Search for the cell housing the specified text and yield its (x, y) center coordinate. 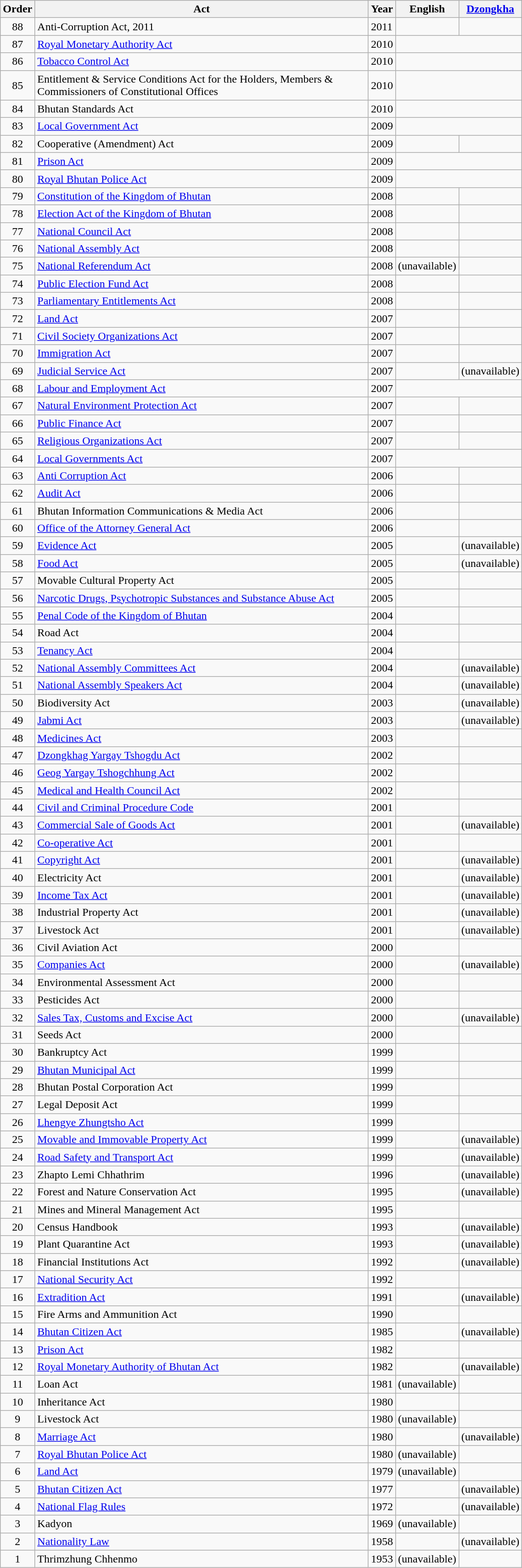
58 (17, 563)
78 (17, 213)
40 (17, 878)
61 (17, 511)
11 (17, 1384)
Evidence Act (202, 546)
Royal Monetary Authority Act (202, 44)
Marriage Act (202, 1437)
19 (17, 1244)
Public Finance Act (202, 423)
69 (17, 371)
Fire Arms and Ammunition Act (202, 1314)
86 (17, 62)
1996 (382, 1175)
6 (17, 1472)
68 (17, 388)
Civil Aviation Act (202, 947)
Geog Yargay Tshogchhung Act (202, 773)
20 (17, 1227)
1977 (382, 1489)
National Security Act (202, 1279)
53 (17, 650)
Narcotic Drugs, Psychotropic Substances and Substance Abuse Act (202, 598)
45 (17, 790)
Medicines Act (202, 738)
15 (17, 1314)
1985 (382, 1332)
22 (17, 1192)
59 (17, 546)
Pesticides Act (202, 1000)
Office of the Attorney General Act (202, 528)
National Flag Rules (202, 1506)
50 (17, 703)
2 (17, 1541)
Entitlement & Service Conditions Act for the Holders, Members & Commissioners of Constitutional Offices (202, 85)
Public Election Fund Act (202, 284)
Year (382, 9)
Zhapto Lemi Chhathrim (202, 1175)
84 (17, 109)
28 (17, 1087)
Bhutan Standards Act (202, 109)
38 (17, 913)
Electricity Act (202, 878)
65 (17, 441)
1953 (382, 1559)
29 (17, 1070)
Tobacco Control Act (202, 62)
48 (17, 738)
Dzongkha (490, 9)
Movable and Immovable Property Act (202, 1140)
Bhutan Information Communications & Media Act (202, 511)
Royal Monetary Authority of Bhutan Act (202, 1367)
2011 (382, 27)
Biodiversity Act (202, 703)
81 (17, 161)
57 (17, 581)
83 (17, 126)
49 (17, 720)
36 (17, 947)
63 (17, 476)
Census Handbook (202, 1227)
10 (17, 1402)
52 (17, 668)
Extradition Act (202, 1297)
13 (17, 1349)
Industrial Property Act (202, 913)
Inheritance Act (202, 1402)
Nationality Law (202, 1541)
1981 (382, 1384)
Labour and Employment Act (202, 388)
87 (17, 44)
37 (17, 930)
Natural Environment Protection Act (202, 406)
Immigration Act (202, 353)
1958 (382, 1541)
82 (17, 144)
National Council Act (202, 231)
Bankruptcy Act (202, 1052)
Income Tax Act (202, 895)
Commercial Sale of Goods Act (202, 825)
Sales Tax, Customs and Excise Act (202, 1017)
75 (17, 266)
Audit Act (202, 493)
3 (17, 1524)
43 (17, 825)
18 (17, 1262)
Tenancy Act (202, 650)
Religious Organizations Act (202, 441)
32 (17, 1017)
Parliamentary Entitlements Act (202, 301)
14 (17, 1332)
35 (17, 965)
Movable Cultural Property Act (202, 581)
Civil Society Organizations Act (202, 336)
9 (17, 1419)
34 (17, 982)
21 (17, 1210)
Thrimzhung Chhenmo (202, 1559)
54 (17, 633)
66 (17, 423)
Plant Quarantine Act (202, 1244)
Civil and Criminal Procedure Code (202, 808)
Legal Deposit Act (202, 1105)
Election Act of the Kingdom of Bhutan (202, 213)
56 (17, 598)
Cooperative (Amendment) Act (202, 144)
Act (202, 9)
85 (17, 85)
27 (17, 1105)
76 (17, 249)
39 (17, 895)
Copyright Act (202, 860)
73 (17, 301)
Forest and Nature Conservation Act (202, 1192)
National Assembly Speakers Act (202, 685)
Order (17, 9)
67 (17, 406)
Co-operative Act (202, 843)
55 (17, 616)
80 (17, 179)
46 (17, 773)
Food Act (202, 563)
24 (17, 1157)
70 (17, 353)
Kadyon (202, 1524)
Judicial Service Act (202, 371)
30 (17, 1052)
Bhutan Postal Corporation Act (202, 1087)
51 (17, 685)
72 (17, 319)
4 (17, 1506)
Medical and Health Council Act (202, 790)
Mines and Mineral Management Act (202, 1210)
Penal Code of the Kingdom of Bhutan (202, 616)
Bhutan Municipal Act (202, 1070)
1991 (382, 1297)
Environmental Assessment Act (202, 982)
31 (17, 1035)
Road Safety and Transport Act (202, 1157)
Anti Corruption Act (202, 476)
23 (17, 1175)
Local Government Act (202, 126)
Financial Institutions Act (202, 1262)
Dzongkhag Yargay Tshogdu Act (202, 755)
25 (17, 1140)
1990 (382, 1314)
National Referendum Act (202, 266)
Lhengye Zhungtsho Act (202, 1122)
Companies Act (202, 965)
1 (17, 1559)
77 (17, 231)
8 (17, 1437)
74 (17, 284)
33 (17, 1000)
41 (17, 860)
Road Act (202, 633)
79 (17, 196)
Jabmi Act (202, 720)
1979 (382, 1472)
Local Governments Act (202, 458)
62 (17, 493)
47 (17, 755)
26 (17, 1122)
42 (17, 843)
64 (17, 458)
National Assembly Committees Act (202, 668)
Anti-Corruption Act, 2011 (202, 27)
5 (17, 1489)
Loan Act (202, 1384)
7 (17, 1454)
16 (17, 1297)
88 (17, 27)
12 (17, 1367)
National Assembly Act (202, 249)
60 (17, 528)
17 (17, 1279)
Seeds Act (202, 1035)
71 (17, 336)
English (427, 9)
1969 (382, 1524)
Constitution of the Kingdom of Bhutan (202, 196)
44 (17, 808)
1972 (382, 1506)
